Determine the [X, Y] coordinate at the center of the cell enclosing the given text.  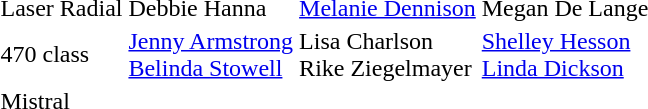
Lisa Charlson Rike Ziegelmayer [388, 54]
Jenny Armstrong Belinda Stowell [211, 54]
